Search for the cell housing the specified text and yield its (X, Y) center coordinate. 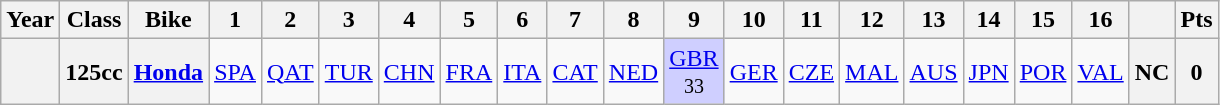
Honda (168, 72)
QAT (290, 72)
MAL (872, 72)
POR (1043, 72)
NED (633, 72)
6 (522, 20)
GBR33 (694, 72)
Pts (1196, 20)
4 (409, 20)
9 (694, 20)
3 (348, 20)
12 (872, 20)
Year (30, 20)
125cc (94, 72)
13 (934, 20)
CAT (575, 72)
FRA (469, 72)
1 (236, 20)
Bike (168, 20)
2 (290, 20)
JPN (988, 72)
16 (1100, 20)
AUS (934, 72)
8 (633, 20)
ITA (522, 72)
11 (811, 20)
15 (1043, 20)
7 (575, 20)
NC (1152, 72)
TUR (348, 72)
CZE (811, 72)
VAL (1100, 72)
CHN (409, 72)
0 (1196, 72)
Class (94, 20)
10 (754, 20)
5 (469, 20)
SPA (236, 72)
14 (988, 20)
GER (754, 72)
